Detect which cell encompasses the target text, then output its (X, Y) center coordinate. 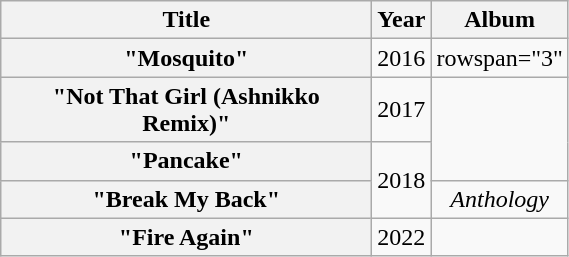
2017 (402, 110)
Anthology (500, 199)
2018 (402, 180)
Album (500, 20)
"Pancake" (186, 161)
"Fire Again" (186, 237)
"Break My Back" (186, 199)
Title (186, 20)
"Mosquito" (186, 58)
rowspan="3" (500, 58)
"Not That Girl (Ashnikko Remix)" (186, 110)
2022 (402, 237)
Year (402, 20)
2016 (402, 58)
